Identify which cell holds the provided text, then report its [X, Y] central coordinate. 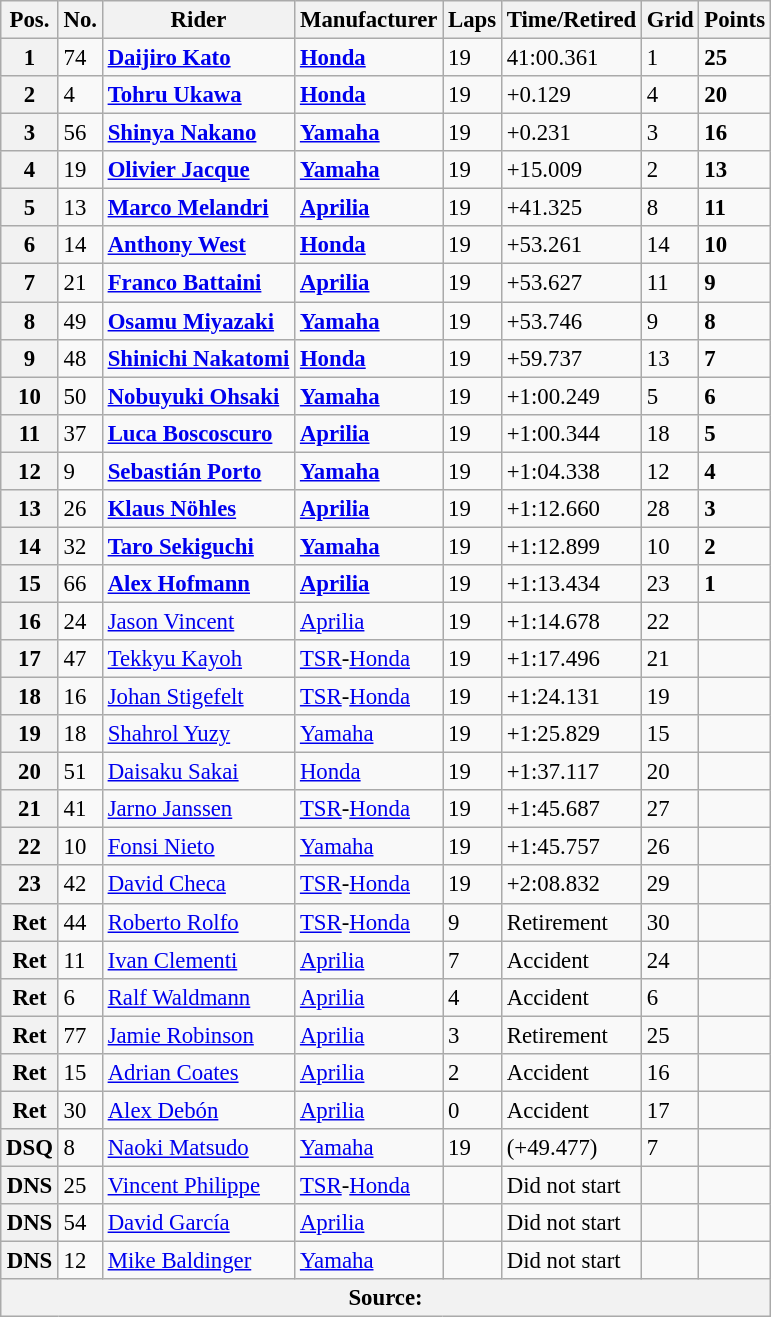
Luca Boscoscuro [198, 433]
Daijiro Kato [198, 58]
27 [670, 809]
Ivan Clementi [198, 960]
77 [80, 1035]
Mike Baldinger [198, 1261]
+1:12.660 [571, 509]
48 [80, 358]
0 [472, 1110]
74 [80, 58]
41 [80, 809]
41:00.361 [571, 58]
+1:25.829 [571, 734]
Osamu Miyazaki [198, 321]
Points [734, 20]
Shinichi Nakatomi [198, 358]
+53.746 [571, 321]
+1:00.344 [571, 433]
+59.737 [571, 358]
+1:13.434 [571, 584]
+1:04.338 [571, 471]
Sebastián Porto [198, 471]
+15.009 [571, 170]
+1:45.757 [571, 847]
Fonsi Nieto [198, 847]
Ralf Waldmann [198, 997]
Jamie Robinson [198, 1035]
47 [80, 659]
+1:45.687 [571, 809]
49 [80, 321]
Marco Melandri [198, 208]
Naoki Matsudo [198, 1148]
Alex Hofmann [198, 584]
Source: [386, 1298]
Alex Debón [198, 1110]
Anthony West [198, 245]
+1:24.131 [571, 697]
+53.627 [571, 283]
+1:17.496 [571, 659]
28 [670, 509]
54 [80, 1223]
Franco Battaini [198, 283]
Manufacturer [369, 20]
Time/Retired [571, 20]
+41.325 [571, 208]
Roberto Rolfo [198, 922]
29 [670, 885]
(+49.477) [571, 1148]
32 [80, 546]
+53.261 [571, 245]
No. [80, 20]
Jason Vincent [198, 621]
56 [80, 133]
Nobuyuki Ohsaki [198, 396]
Klaus Nöhles [198, 509]
+0.231 [571, 133]
66 [80, 584]
50 [80, 396]
51 [80, 772]
Johan Stigefelt [198, 697]
Tekkyu Kayoh [198, 659]
Jarno Janssen [198, 809]
42 [80, 885]
Daisaku Sakai [198, 772]
Vincent Philippe [198, 1185]
44 [80, 922]
Shahrol Yuzy [198, 734]
Laps [472, 20]
Rider [198, 20]
+1:12.899 [571, 546]
+2:08.832 [571, 885]
Tohru Ukawa [198, 95]
Grid [670, 20]
David García [198, 1223]
+0.129 [571, 95]
37 [80, 433]
+1:00.249 [571, 396]
David Checa [198, 885]
Olivier Jacque [198, 170]
Adrian Coates [198, 1073]
DSQ [30, 1148]
Taro Sekiguchi [198, 546]
+1:14.678 [571, 621]
Shinya Nakano [198, 133]
Pos. [30, 20]
+1:37.117 [571, 772]
